For the text-containing cell, return its midpoint in [x, y] coordinate format. 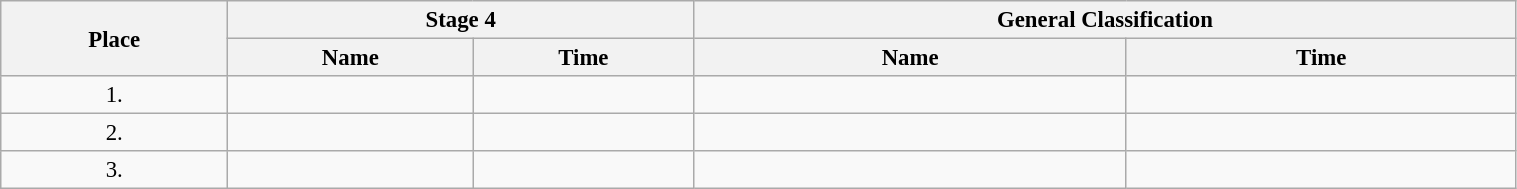
General Classification [1105, 20]
1. [114, 95]
2. [114, 133]
Stage 4 [461, 20]
3. [114, 170]
Place [114, 38]
